Extract the [X, Y] coordinate from the center of the cell holding the provided text.  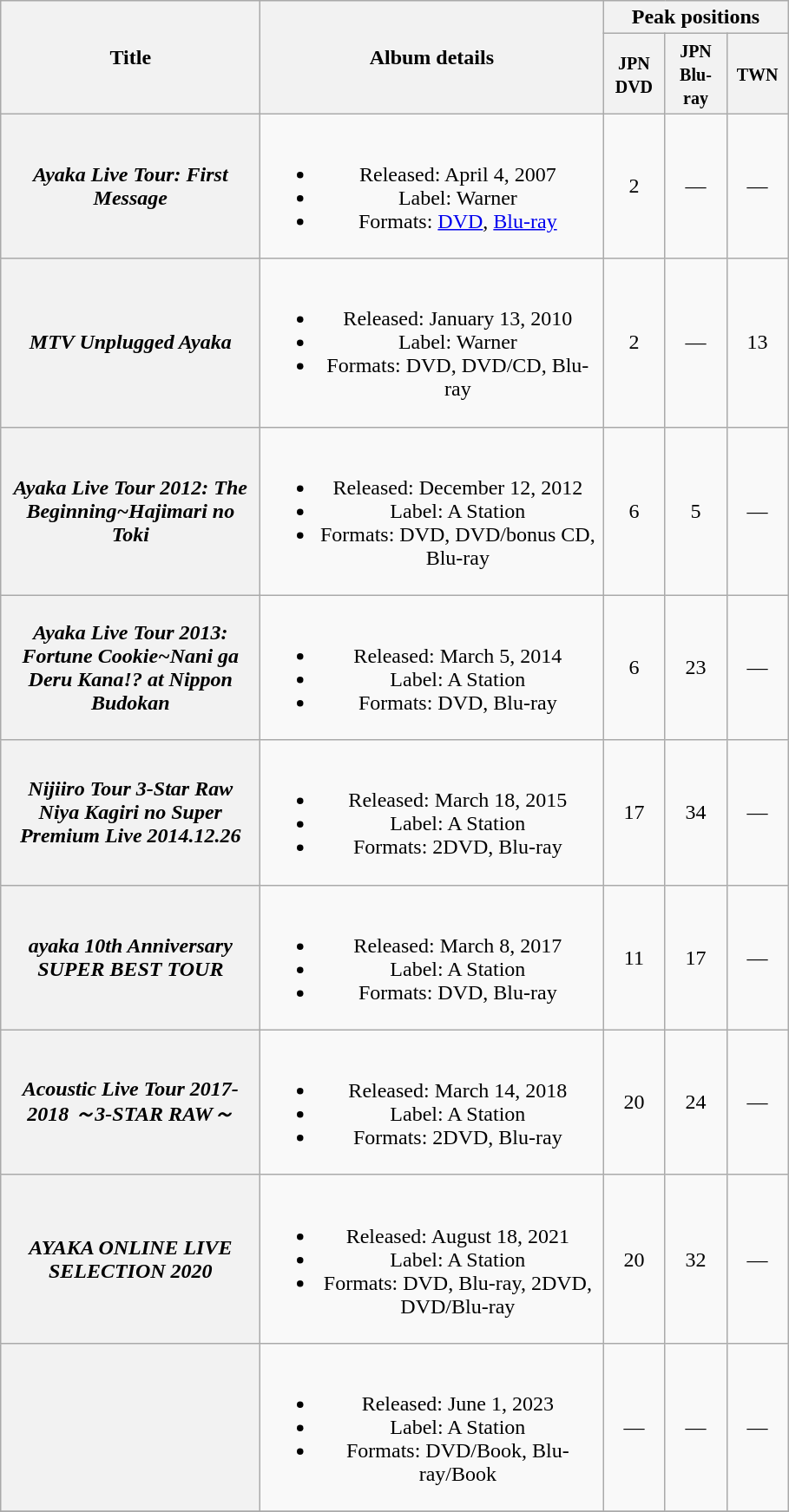
Title [130, 57]
5 [696, 511]
Released: April 4, 2007Label: WarnerFormats: DVD, Blu-ray [432, 186]
Released: March 5, 2014Label: A StationFormats: DVD, Blu-ray [432, 668]
AYAKA ONLINE LIVE SELECTION 2020 [130, 1259]
Ayaka Live Tour: First Message [130, 186]
Released: March 14, 2018Label: A StationFormats: 2DVD, Blu-ray [432, 1102]
23 [696, 668]
Released: January 13, 2010Label: WarnerFormats: DVD, DVD/CD, Blu-ray [432, 343]
TWN [757, 74]
Album details [432, 57]
MTV Unplugged Ayaka [130, 343]
32 [696, 1259]
ayaka 10th Anniversary SUPER BEST TOUR [130, 958]
JPN DVD [634, 74]
13 [757, 343]
34 [696, 812]
Ayaka Live Tour 2012: The Beginning~Hajimari no Toki [130, 511]
11 [634, 958]
Nijiiro Tour 3-Star Raw Niya Kagiri no Super Premium Live 2014.12.26 [130, 812]
Acoustic Live Tour 2017-2018 ～3-STAR RAW～ [130, 1102]
24 [696, 1102]
Released: August 18, 2021Label: A StationFormats: DVD, Blu-ray, 2DVD, DVD/Blu-ray [432, 1259]
Ayaka Live Tour 2013: Fortune Cookie~Nani ga Deru Kana!? at Nippon Budokan [130, 668]
Peak positions [696, 17]
JPN Blu-ray [696, 74]
Released: June 1, 2023Label: A StationFormats: DVD/Book, Blu-ray/Book [432, 1427]
Released: December 12, 2012Label: A StationFormats: DVD, DVD/bonus CD, Blu-ray [432, 511]
Released: March 8, 2017Label: A StationFormats: DVD, Blu-ray [432, 958]
Released: March 18, 2015Label: A StationFormats: 2DVD, Blu-ray [432, 812]
